Pinpoint the cell where the given text exists, returning its [x, y] midpoint coordinate. 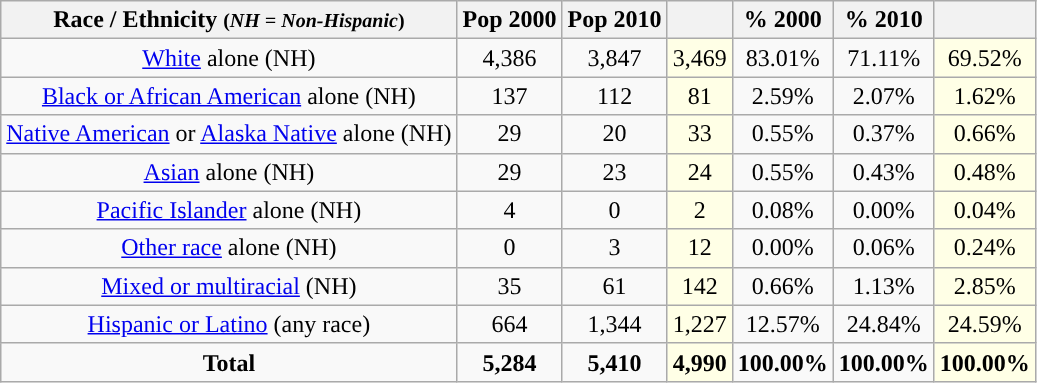
71.11% [884, 58]
23 [614, 172]
4,990 [700, 362]
Mixed or multiracial (NH) [229, 286]
12.57% [782, 324]
69.52% [984, 58]
142 [700, 286]
0.43% [884, 172]
20 [614, 134]
61 [614, 286]
0.48% [984, 172]
0.04% [984, 210]
1,344 [614, 324]
1.13% [884, 286]
81 [700, 96]
24.59% [984, 324]
Asian alone (NH) [229, 172]
Hispanic or Latino (any race) [229, 324]
24 [700, 172]
2.85% [984, 286]
1,227 [700, 324]
% 2000 [782, 20]
0.37% [884, 134]
3 [614, 248]
Black or African American alone (NH) [229, 96]
137 [510, 96]
Total [229, 362]
33 [700, 134]
2 [700, 210]
2.59% [782, 96]
2.07% [884, 96]
5,410 [614, 362]
112 [614, 96]
12 [700, 248]
Pop 2010 [614, 20]
0.06% [884, 248]
4,386 [510, 58]
24.84% [884, 324]
0.08% [782, 210]
Pacific Islander alone (NH) [229, 210]
3,847 [614, 58]
35 [510, 286]
Race / Ethnicity (NH = Non-Hispanic) [229, 20]
Native American or Alaska Native alone (NH) [229, 134]
664 [510, 324]
White alone (NH) [229, 58]
Other race alone (NH) [229, 248]
3,469 [700, 58]
5,284 [510, 362]
0.24% [984, 248]
Pop 2000 [510, 20]
83.01% [782, 58]
% 2010 [884, 20]
1.62% [984, 96]
4 [510, 210]
